For the text-containing cell, return its midpoint in (X, Y) coordinate format. 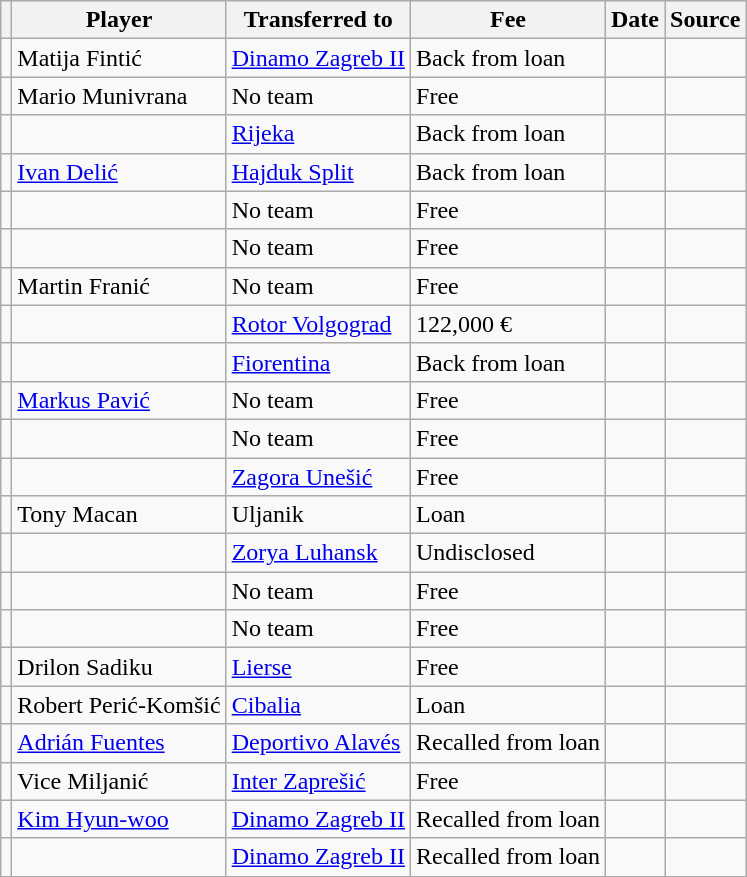
122,000 € (508, 324)
Deportivo Alavés (318, 743)
Ivan Delić (119, 172)
Player (119, 20)
Markus Pavić (119, 400)
Zagora Unešić (318, 477)
Transferred to (318, 20)
Tony Macan (119, 515)
Mario Munivrana (119, 96)
Martin Franić (119, 286)
Fiorentina (318, 362)
Rotor Volgograd (318, 324)
Zorya Luhansk (318, 553)
Undisclosed (508, 553)
Rijeka (318, 134)
Drilon Sadiku (119, 667)
Kim Hyun-woo (119, 819)
Matija Fintić (119, 58)
Adrián Fuentes (119, 743)
Cibalia (318, 705)
Lierse (318, 667)
Vice Miljanić (119, 781)
Robert Perić-Komšić (119, 705)
Source (706, 20)
Hajduk Split (318, 172)
Date (636, 20)
Inter Zaprešić (318, 781)
Uljanik (318, 515)
Fee (508, 20)
